Scan for the cell matching the given text and deliver its (X, Y) coordinate at center. 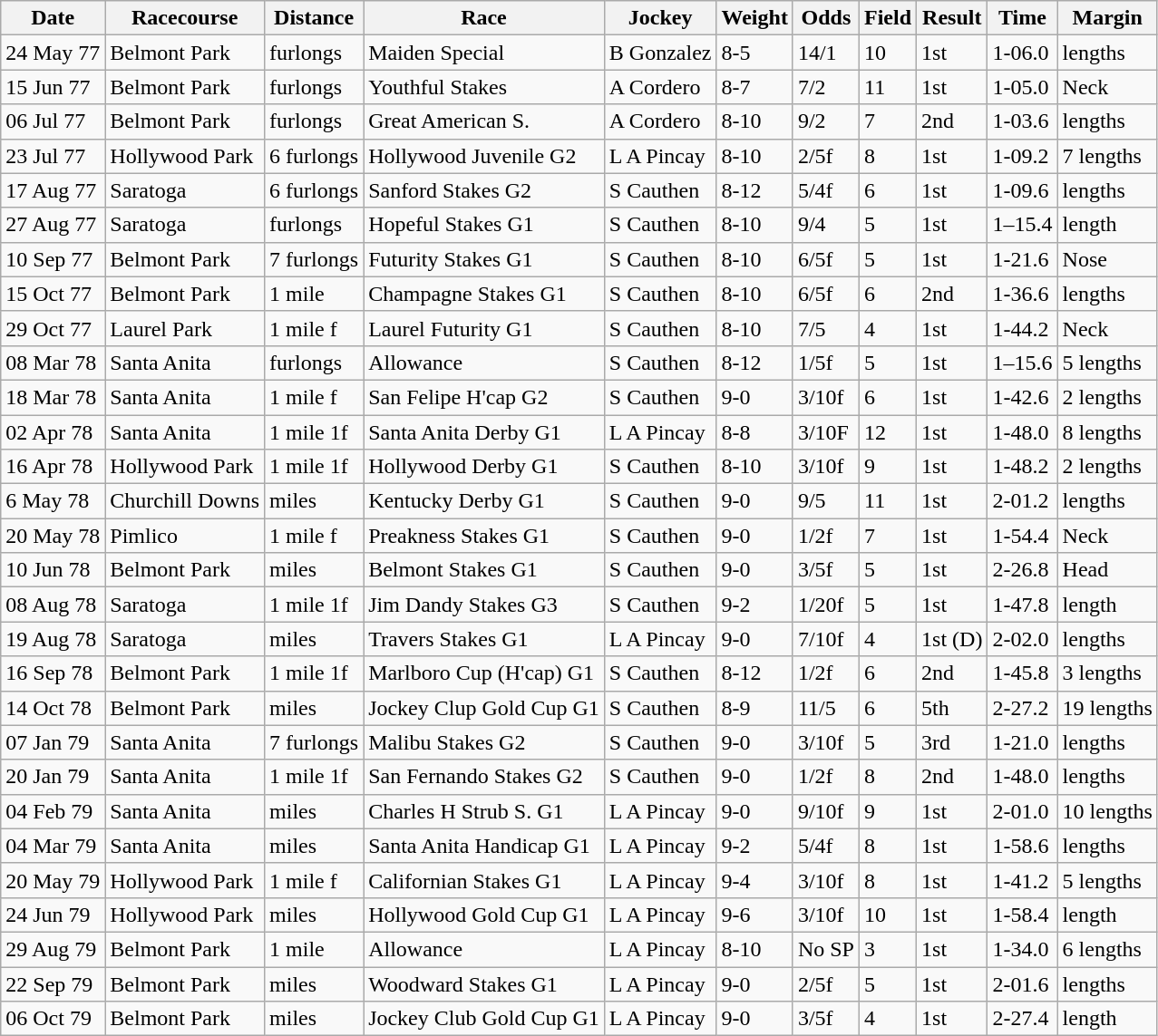
8 lengths (1107, 432)
2-27.4 (1023, 1019)
Race (484, 18)
10 Jun 78 (53, 570)
24 May 77 (53, 53)
29 Oct 77 (53, 328)
Jockey Clup Gold Cup G1 (484, 708)
1-09.6 (1023, 190)
Pimlico (185, 536)
10 lengths (1107, 811)
Distance (314, 18)
Champagne Stakes G1 (484, 294)
1-58.4 (1023, 915)
3 (889, 949)
Woodward Stakes G1 (484, 983)
Charles H Strub S. G1 (484, 811)
15 Jun 77 (53, 87)
20 May 78 (53, 536)
06 Oct 79 (53, 1019)
9-6 (754, 915)
1-45.8 (1023, 673)
2-02.0 (1023, 639)
1-54.4 (1023, 536)
24 Jun 79 (53, 915)
9/5 (825, 501)
1-47.8 (1023, 605)
Laurel Futurity G1 (484, 328)
Santa Anita Derby G1 (484, 432)
Hollywood Gold Cup G1 (484, 915)
19 lengths (1107, 708)
04 Mar 79 (53, 846)
19 Aug 78 (53, 639)
Travers Stakes G1 (484, 639)
1-05.0 (1023, 87)
9/10f (825, 811)
Jockey (660, 18)
1-42.6 (1023, 397)
9/2 (825, 121)
1-36.6 (1023, 294)
6 May 78 (53, 501)
16 Apr 78 (53, 467)
1–15.6 (1023, 363)
29 Aug 79 (53, 949)
3 lengths (1107, 673)
Time (1023, 18)
No SP (825, 949)
11/5 (825, 708)
06 Jul 77 (53, 121)
1-44.2 (1023, 328)
22 Sep 79 (53, 983)
7/2 (825, 87)
7/10f (825, 639)
Weight (754, 18)
Hollywood Juvenile G2 (484, 156)
1-48.2 (1023, 467)
San Fernando Stakes G2 (484, 777)
12 (889, 432)
Laurel Park (185, 328)
1-34.0 (1023, 949)
1/5f (825, 363)
1–15.4 (1023, 225)
8-7 (754, 87)
23 Jul 77 (53, 156)
17 Aug 77 (53, 190)
Head (1107, 570)
02 Apr 78 (53, 432)
18 Mar 78 (53, 397)
Futurity Stakes G1 (484, 259)
1-21.6 (1023, 259)
Marlboro Cup (H'cap) G1 (484, 673)
1-58.6 (1023, 846)
9-4 (754, 880)
07 Jan 79 (53, 742)
08 Aug 78 (53, 605)
Belmont Stakes G1 (484, 570)
7/5 (825, 328)
Nose (1107, 259)
Date (53, 18)
Kentucky Derby G1 (484, 501)
Jockey Club Gold Cup G1 (484, 1019)
1/20f (825, 605)
San Felipe H'cap G2 (484, 397)
1st (D) (952, 639)
6 lengths (1107, 949)
3rd (952, 742)
Hollywood Derby G1 (484, 467)
Sanford Stakes G2 (484, 190)
Churchill Downs (185, 501)
Santa Anita Handicap G1 (484, 846)
14 Oct 78 (53, 708)
Odds (825, 18)
1-41.2 (1023, 880)
Californian Stakes G1 (484, 880)
Field (889, 18)
20 Jan 79 (53, 777)
Racecourse (185, 18)
8-8 (754, 432)
2-26.8 (1023, 570)
27 Aug 77 (53, 225)
2-01.2 (1023, 501)
Malibu Stakes G2 (484, 742)
9/4 (825, 225)
10 Sep 77 (53, 259)
2-01.0 (1023, 811)
14/1 (825, 53)
2-27.2 (1023, 708)
20 May 79 (53, 880)
1-21.0 (1023, 742)
Preakness Stakes G1 (484, 536)
08 Mar 78 (53, 363)
Great American S. (484, 121)
B Gonzalez (660, 53)
04 Feb 79 (53, 811)
Result (952, 18)
8-9 (754, 708)
Youthful Stakes (484, 87)
Maiden Special (484, 53)
2-01.6 (1023, 983)
15 Oct 77 (53, 294)
1-06.0 (1023, 53)
8-5 (754, 53)
1-09.2 (1023, 156)
3/10F (825, 432)
16 Sep 78 (53, 673)
5th (952, 708)
1-03.6 (1023, 121)
Jim Dandy Stakes G3 (484, 605)
Margin (1107, 18)
Hopeful Stakes G1 (484, 225)
7 lengths (1107, 156)
